Provide the [X, Y] coordinate of the cell's center where the given text is located.  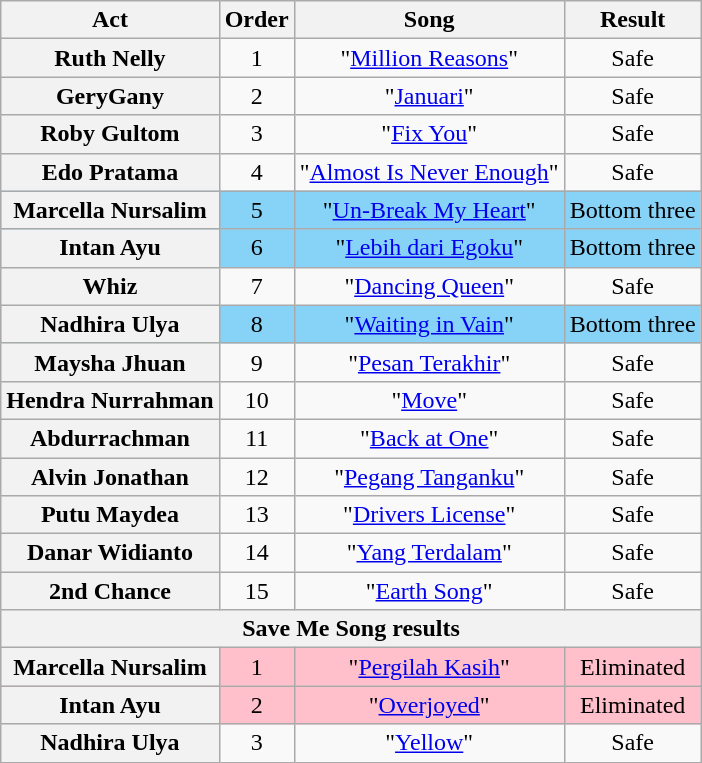
Hendra Nurrahman [110, 400]
"Pesan Terakhir" [429, 362]
Maysha Jhuan [110, 362]
"Waiting in Vain" [429, 324]
14 [256, 553]
Order [256, 20]
"Almost Is Never Enough" [429, 172]
Whiz [110, 286]
"Back at One" [429, 438]
Danar Widianto [110, 553]
"Move" [429, 400]
"Million Reasons" [429, 58]
2nd Chance [110, 591]
Result [632, 20]
"Yellow" [429, 743]
Song [429, 20]
Edo Pratama [110, 172]
9 [256, 362]
"Overjoyed" [429, 705]
"Januari" [429, 96]
GeryGany [110, 96]
Roby Gultom [110, 134]
Save Me Song results [351, 629]
Ruth Nelly [110, 58]
"Dancing Queen" [429, 286]
Abdurrachman [110, 438]
11 [256, 438]
10 [256, 400]
12 [256, 477]
"Earth Song" [429, 591]
"Yang Terdalam" [429, 553]
Putu Maydea [110, 515]
6 [256, 248]
"Drivers License" [429, 515]
"Un-Break My Heart" [429, 210]
"Pegang Tanganku" [429, 477]
15 [256, 591]
7 [256, 286]
"Pergilah Kasih" [429, 667]
8 [256, 324]
"Fix You" [429, 134]
13 [256, 515]
Act [110, 20]
Alvin Jonathan [110, 477]
5 [256, 210]
4 [256, 172]
"Lebih dari Egoku" [429, 248]
